Scan for the cell matching the given text and deliver its [x, y] coordinate at center. 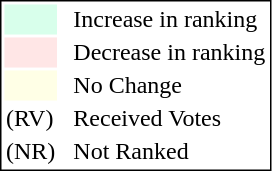
Received Votes [170, 119]
Increase in ranking [170, 19]
No Change [170, 85]
Decrease in ranking [170, 53]
Not Ranked [170, 151]
(NR) [30, 151]
(RV) [30, 119]
